Output the [X, Y] coordinate of the center of the cell containing the given text.  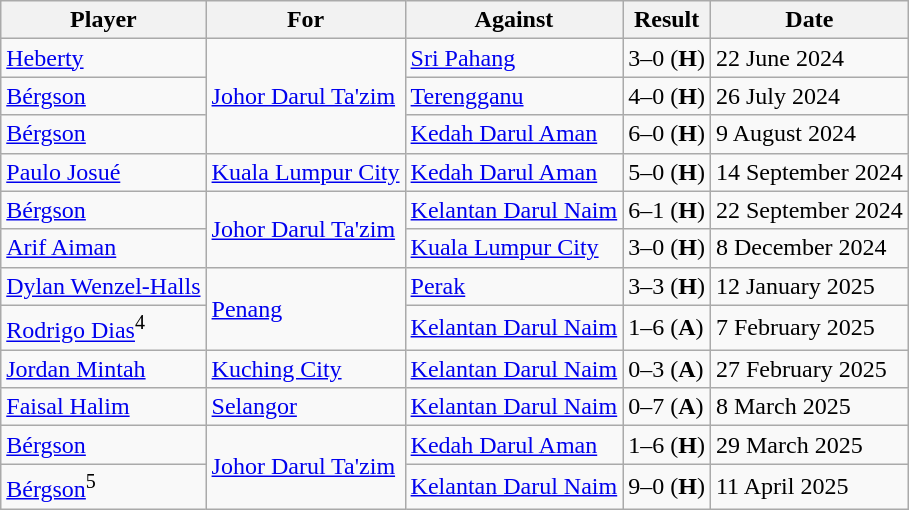
Sri Pahang [514, 58]
5–0 (H) [667, 172]
Penang [306, 308]
11 April 2025 [809, 486]
For [306, 20]
9–0 (H) [667, 486]
Terengganu [514, 96]
Rodrigo Dias4 [104, 328]
Result [667, 20]
3–3 (H) [667, 286]
26 July 2024 [809, 96]
Date [809, 20]
Selangor [306, 407]
Arif Aiman [104, 248]
8 March 2025 [809, 407]
Heberty [104, 58]
Jordan Mintah [104, 369]
22 June 2024 [809, 58]
0–7 (A) [667, 407]
Paulo Josué [104, 172]
Dylan Wenzel-Halls [104, 286]
4–0 (H) [667, 96]
22 September 2024 [809, 210]
27 February 2025 [809, 369]
Kuching City [306, 369]
29 March 2025 [809, 445]
6–0 (H) [667, 134]
Faisal Halim [104, 407]
12 January 2025 [809, 286]
Player [104, 20]
9 August 2024 [809, 134]
0–3 (A) [667, 369]
Against [514, 20]
14 September 2024 [809, 172]
Bérgson5 [104, 486]
6–1 (H) [667, 210]
Perak [514, 286]
1–6 (A) [667, 328]
7 February 2025 [809, 328]
8 December 2024 [809, 248]
1–6 (H) [667, 445]
